Extract the (X, Y) coordinate from the center of the cell holding the provided text.  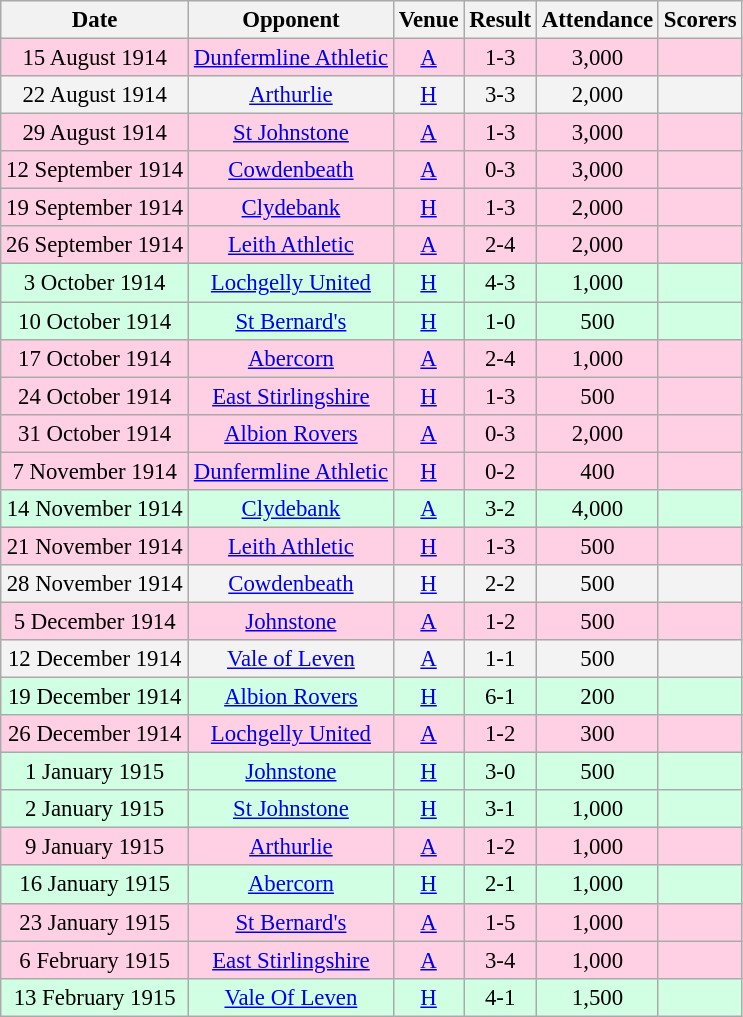
2-1 (500, 885)
7 November 1914 (95, 471)
3 October 1914 (95, 283)
9 January 1915 (95, 847)
200 (597, 697)
26 September 1914 (95, 245)
26 December 1914 (95, 734)
Opponent (292, 20)
15 August 1914 (95, 58)
Date (95, 20)
5 December 1914 (95, 621)
1 January 1915 (95, 772)
Scorers (700, 20)
2-2 (500, 584)
29 August 1914 (95, 133)
14 November 1914 (95, 509)
21 November 1914 (95, 546)
3-1 (500, 809)
Attendance (597, 20)
3-0 (500, 772)
17 October 1914 (95, 358)
1-5 (500, 922)
22 August 1914 (95, 95)
6-1 (500, 697)
12 December 1914 (95, 659)
19 September 1914 (95, 208)
12 September 1914 (95, 170)
400 (597, 471)
4-3 (500, 283)
24 October 1914 (95, 396)
3-2 (500, 509)
Vale Of Leven (292, 997)
3-3 (500, 95)
1-1 (500, 659)
10 October 1914 (95, 321)
31 October 1914 (95, 433)
Result (500, 20)
Vale of Leven (292, 659)
23 January 1915 (95, 922)
13 February 1915 (95, 997)
16 January 1915 (95, 885)
28 November 1914 (95, 584)
3-4 (500, 960)
6 February 1915 (95, 960)
300 (597, 734)
1,500 (597, 997)
4-1 (500, 997)
1-0 (500, 321)
4,000 (597, 509)
19 December 1914 (95, 697)
0-2 (500, 471)
2 January 1915 (95, 809)
Venue (428, 20)
